Pinpoint the cell where the given text exists, returning its (x, y) midpoint coordinate. 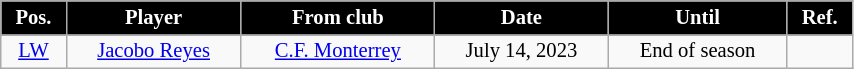
Date (522, 17)
From club (338, 17)
Player (154, 17)
Until (698, 17)
LW (34, 51)
Ref. (820, 17)
Jacobo Reyes (154, 51)
C.F. Monterrey (338, 51)
Pos. (34, 17)
July 14, 2023 (522, 51)
End of season (698, 51)
